Return the (X, Y) coordinate for the center point of the cell that contains the specified text.  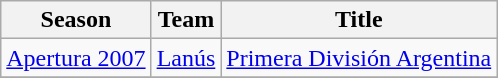
Team (186, 20)
Lanús (186, 58)
Primera División Argentina (359, 58)
Season (76, 20)
Apertura 2007 (76, 58)
Title (359, 20)
